Identify which cell holds the provided text, then report its (x, y) central coordinate. 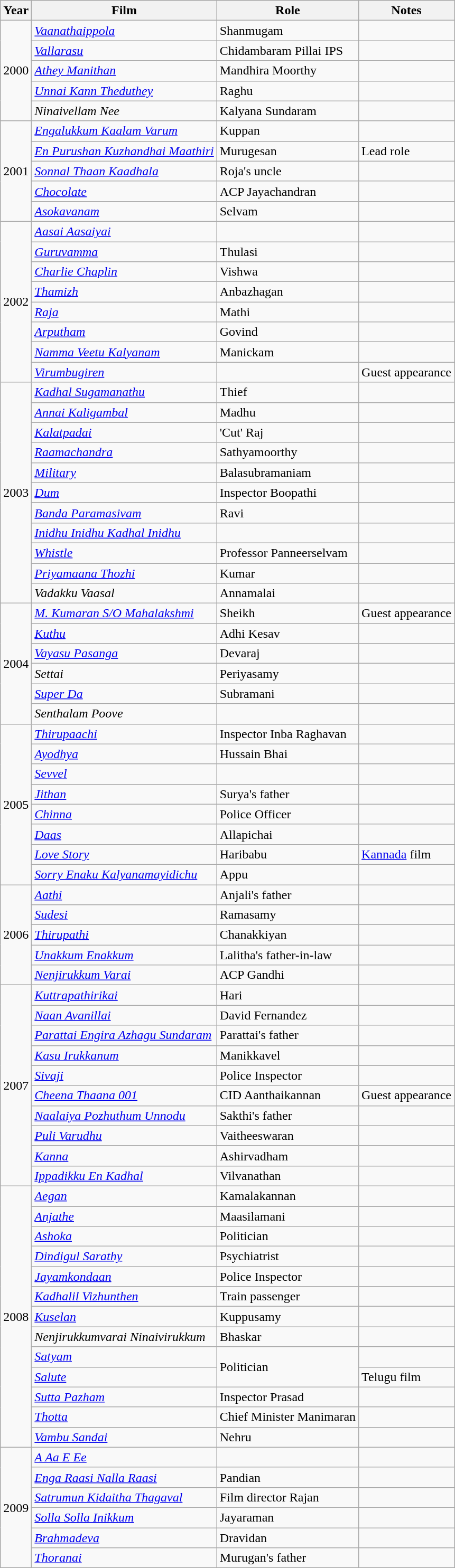
Allapichai (287, 834)
Chanakkiyan (287, 935)
Govind (287, 332)
Nenjirukkum Varai (124, 975)
Shanmugam (287, 31)
Anbazhagan (287, 292)
Love Story (124, 854)
Pandian (287, 1477)
Roja's uncle (287, 171)
Whistle (124, 553)
2009 (16, 1507)
2002 (16, 301)
Chidambaram Pillai IPS (287, 51)
Chinna (124, 814)
Maasilamani (287, 1216)
Kamalakannan (287, 1196)
Balasubramaniam (287, 473)
ACP Jayachandran (287, 191)
Ashoka (124, 1236)
Puli Varudhu (124, 1136)
Manickam (287, 352)
Banda Paramasivam (124, 513)
Anjathe (124, 1216)
Vadakku Vaasal (124, 593)
CID Aanthaikannan (287, 1095)
Inspector Boopathi (287, 493)
Naan Avanillai (124, 1015)
Hussain Bhai (287, 754)
Professor Panneerselvam (287, 553)
Kasu Irukkanum (124, 1055)
Ramasamy (287, 915)
Military (124, 473)
Sevvel (124, 774)
Sheikh (287, 613)
Year (16, 11)
2008 (16, 1317)
Mandhira Moorthy (287, 71)
Vishwa (287, 272)
Chief Minister Manimaran (287, 1417)
Thief (287, 392)
Thamizh (124, 292)
Brahmadeva (124, 1538)
Jithan (124, 794)
Appu (287, 874)
2000 (16, 71)
Kadhal Sugamanathu (124, 392)
Naalaiya Pozhuthum Unnodu (124, 1116)
Athey Manithan (124, 71)
Nehru (287, 1437)
2005 (16, 804)
Murugesan (287, 151)
En Purushan Kuzhandhai Maathiri (124, 151)
'Cut' Raj (287, 432)
Sorry Enaku Kalyanamayidichu (124, 874)
Vambu Sandai (124, 1437)
Enga Raasi Nalla Raasi (124, 1477)
A Aa E Ee (124, 1457)
Vaitheeswaran (287, 1136)
Parattai Engira Azhagu Sundaram (124, 1035)
Inspector Prasad (287, 1397)
Dravidan (287, 1538)
Raghu (287, 91)
Subramani (287, 694)
Ashirvadham (287, 1156)
Surya's father (287, 794)
Annamalai (287, 593)
Thirupaachi (124, 734)
Satrumun Kidaitha Thagaval (124, 1497)
Ravi (287, 513)
Ninaivellam Nee (124, 111)
Satyam (124, 1357)
Kannada film (407, 854)
2006 (16, 935)
Inspector Inba Raghavan (287, 734)
Raja (124, 312)
Aasai Aasaiyai (124, 231)
M. Kumaran S/O Mahalakshmi (124, 613)
Chocolate (124, 191)
Parattai's father (287, 1035)
Unnai Kann Theduthey (124, 91)
Super Da (124, 694)
Jayamkondaan (124, 1277)
2003 (16, 493)
Arputham (124, 332)
Psychiatrist (287, 1257)
ACP Gandhi (287, 975)
Jayaraman (287, 1517)
2007 (16, 1085)
Anjali's father (287, 895)
Murugan's father (287, 1558)
Charlie Chaplin (124, 272)
Thotta (124, 1417)
Kuthu (124, 634)
Sonnal Thaan Kaadhala (124, 171)
Film (124, 11)
Dum (124, 493)
Senthalam Poove (124, 714)
Ippadikku En Kadhal (124, 1176)
Ayodhya (124, 754)
Kalyana Sundaram (287, 111)
Kuppusamy (287, 1317)
Kadhalil Vizhunthen (124, 1297)
Cheena Thaana 001 (124, 1095)
Aathi (124, 895)
Priyamaana Thozhi (124, 573)
Lead role (407, 151)
Vayasu Pasanga (124, 654)
Notes (407, 11)
Thoranai (124, 1558)
Hari (287, 995)
Sudesi (124, 915)
Engalukkum Kaalam Varum (124, 131)
Lalitha's father-in-law (287, 955)
Periyasamy (287, 674)
Police Officer (287, 814)
Train passenger (287, 1297)
Sakthi's father (287, 1116)
David Fernandez (287, 1015)
Virumbugiren (124, 372)
Thirupathi (124, 935)
Kuppan (287, 131)
Role (287, 11)
Vallarasu (124, 51)
Haribabu (287, 854)
Devaraj (287, 654)
Sathyamoorthy (287, 452)
Solla Solla Inikkum (124, 1517)
Kalatpadai (124, 432)
Unakkum Enakkum (124, 955)
Asokavanam (124, 211)
Nenjirukkumvarai Ninaivirukkum (124, 1337)
Kuttrapathirikai (124, 995)
Namma Veetu Kalyanam (124, 352)
Vaanathaippola (124, 31)
Bhaskar (287, 1337)
Aegan (124, 1196)
Kanna (124, 1156)
Guruvamma (124, 252)
Telugu film (407, 1377)
Salute (124, 1377)
Madhu (287, 412)
Dindigul Sarathy (124, 1257)
Settai (124, 674)
Sutta Pazham (124, 1397)
Raamachandra (124, 452)
Selvam (287, 211)
2004 (16, 664)
Kuselan (124, 1317)
Film director Rajan (287, 1497)
Annai Kaligambal (124, 412)
Mathi (287, 312)
Adhi Kesav (287, 634)
Sivaji (124, 1075)
Inidhu Inidhu Kadhal Inidhu (124, 533)
2001 (16, 171)
Kumar (287, 573)
Thulasi (287, 252)
Daas (124, 834)
Vilvanathan (287, 1176)
Manikkavel (287, 1055)
